From the cell containing the given text, extract its center point as (X, Y) coordinate. 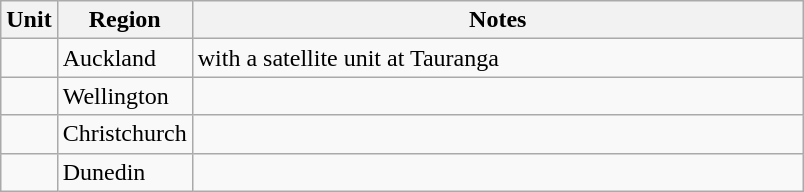
with a satellite unit at Tauranga (498, 58)
Wellington (124, 96)
Dunedin (124, 172)
Notes (498, 20)
Region (124, 20)
Auckland (124, 58)
Unit (29, 20)
Christchurch (124, 134)
